Capture the cell that displays the provided text and extract its [x, y] central coordinate. 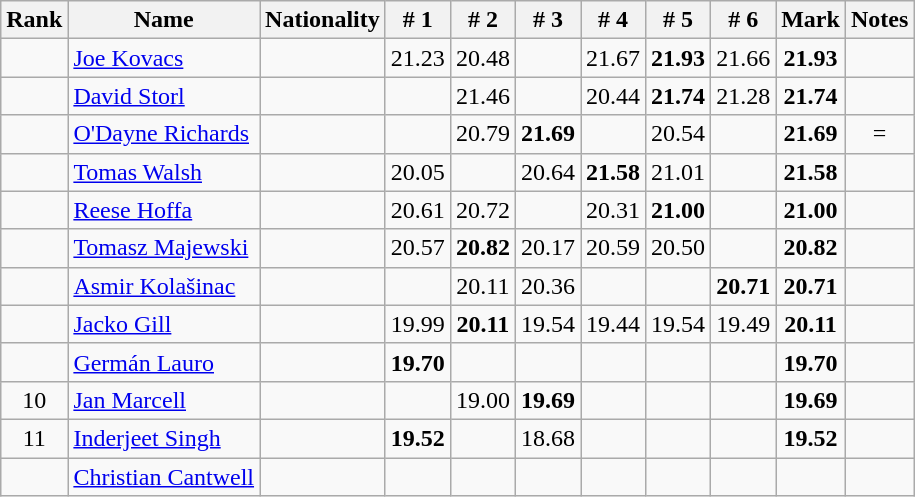
Tomas Walsh [164, 172]
Mark [811, 20]
20.54 [678, 134]
# 6 [744, 20]
Joe Kovacs [164, 58]
Notes [879, 20]
Nationality [323, 20]
# 2 [482, 20]
21.01 [678, 172]
O'Dayne Richards [164, 134]
21.66 [744, 58]
19.44 [612, 324]
Germán Lauro [164, 362]
Tomasz Majewski [164, 248]
20.72 [482, 210]
20.05 [418, 172]
Asmir Kolašinac [164, 286]
20.79 [482, 134]
Christian Cantwell [164, 477]
19.49 [744, 324]
# 1 [418, 20]
Reese Hoffa [164, 210]
19.00 [482, 400]
Jan Marcell [164, 400]
20.64 [548, 172]
18.68 [548, 438]
20.50 [678, 248]
20.59 [612, 248]
# 3 [548, 20]
19.99 [418, 324]
10 [34, 400]
21.23 [418, 58]
David Storl [164, 96]
20.17 [548, 248]
21.28 [744, 96]
20.31 [612, 210]
Rank [34, 20]
21.67 [612, 58]
21.46 [482, 96]
Jacko Gill [164, 324]
11 [34, 438]
= [879, 134]
Name [164, 20]
Inderjeet Singh [164, 438]
# 4 [612, 20]
20.61 [418, 210]
20.48 [482, 58]
# 5 [678, 20]
20.36 [548, 286]
20.57 [418, 248]
20.44 [612, 96]
